Return the [x, y] coordinate for the center point of the cell that contains the specified text.  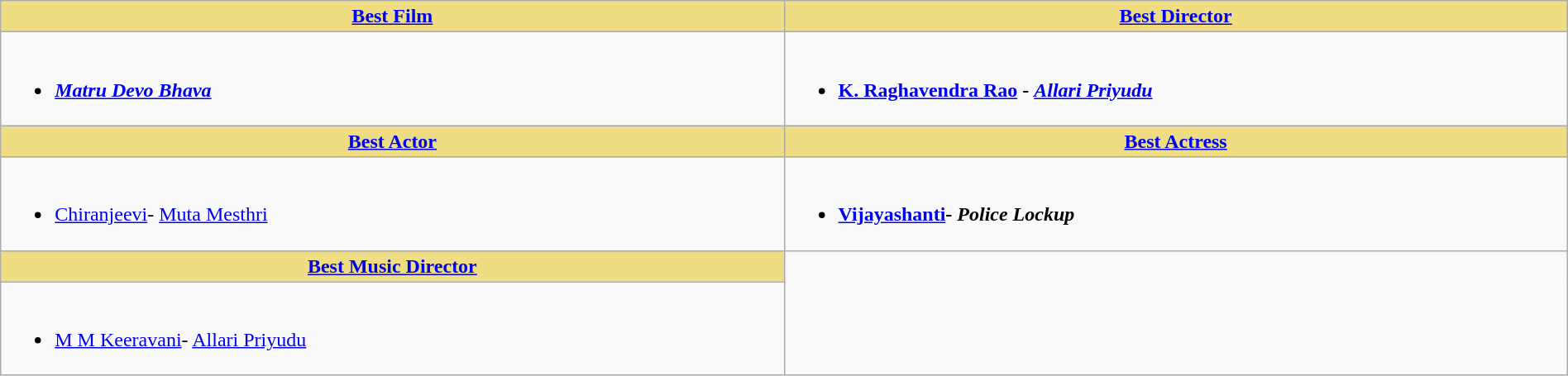
Best Music Director [392, 266]
Best Actor [392, 141]
M M Keeravani- Allari Priyudu [392, 329]
K. Raghavendra Rao - Allari Priyudu [1176, 79]
Vijayashanti- Police Lockup [1176, 203]
Best Actress [1176, 141]
Best Director [1176, 17]
Matru Devo Bhava [392, 79]
Chiranjeevi- Muta Mesthri [392, 203]
Best Film [392, 17]
